Output the [X, Y] coordinate of the center of the cell containing the given text.  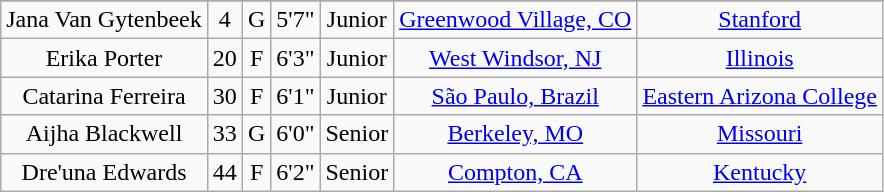
6'1" [296, 96]
33 [224, 134]
Berkeley, MO [516, 134]
Eastern Arizona College [760, 96]
São Paulo, Brazil [516, 96]
6'2" [296, 172]
Illinois [760, 58]
Erika Porter [104, 58]
6'3" [296, 58]
Catarina Ferreira [104, 96]
30 [224, 96]
West Windsor, NJ [516, 58]
Jana Van Gytenbeek [104, 20]
44 [224, 172]
Aijha Blackwell [104, 134]
4 [224, 20]
Dre'una Edwards [104, 172]
Missouri [760, 134]
Greenwood Village, CO [516, 20]
Kentucky [760, 172]
5'7" [296, 20]
6'0" [296, 134]
Stanford [760, 20]
Compton, CA [516, 172]
20 [224, 58]
